Return (x, y) of the center of cell containing provided text 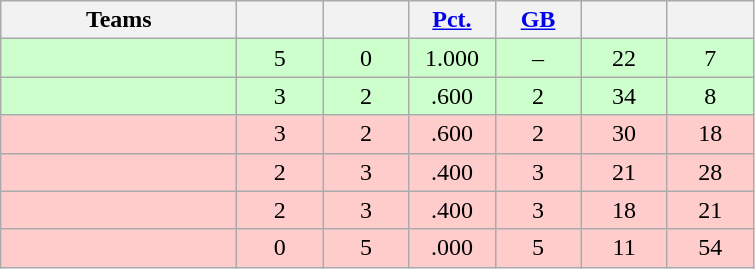
11 (624, 248)
8 (710, 96)
1.000 (452, 58)
Pct. (452, 20)
34 (624, 96)
.000 (452, 248)
28 (710, 172)
22 (624, 58)
– (538, 58)
GB (538, 20)
Teams (119, 20)
54 (710, 248)
30 (624, 134)
7 (710, 58)
